Identify which cell holds the provided text, then report its [x, y] central coordinate. 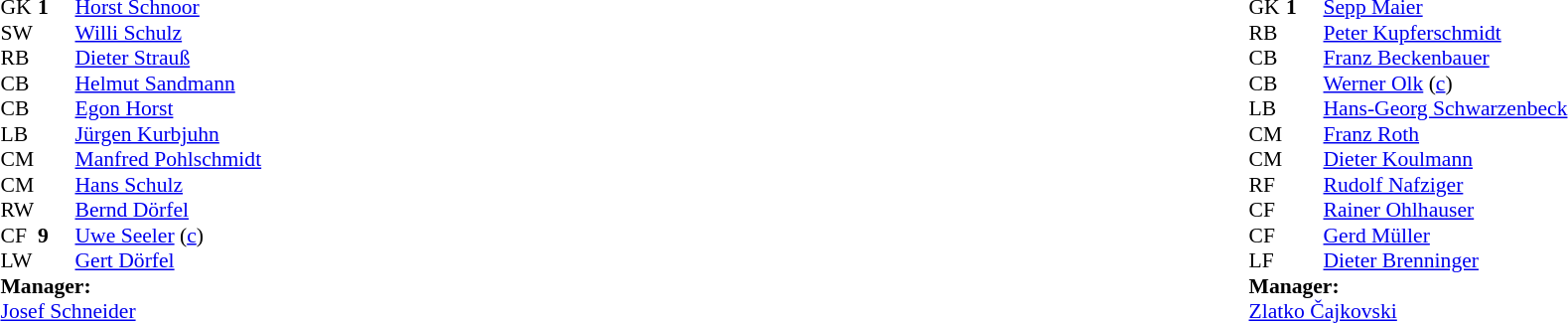
Rainer Ohlhauser [1446, 210]
Franz Roth [1446, 134]
RW [19, 210]
Gert Dörfel [169, 261]
Dieter Brenninger [1446, 261]
RF [1268, 185]
Werner Olk (c) [1446, 83]
Dieter Strauß [169, 59]
LF [1268, 261]
Jürgen Kurbjuhn [169, 134]
Helmut Sandmann [169, 83]
Rudolf Nafziger [1446, 185]
Egon Horst [169, 108]
Bernd Dörfel [169, 210]
Peter Kupferschmidt [1446, 33]
Gerd Müller [1446, 236]
LW [19, 261]
Uwe Seeler (c) [169, 236]
Willi Schulz [169, 33]
Franz Beckenbauer [1446, 59]
SW [19, 33]
Dieter Koulmann [1446, 160]
Hans Schulz [169, 185]
Hans-Georg Schwarzenbeck [1446, 108]
Manfred Pohlschmidt [169, 160]
9 [57, 236]
